Provide the [X, Y] coordinate of the cell's center where the given text is located.  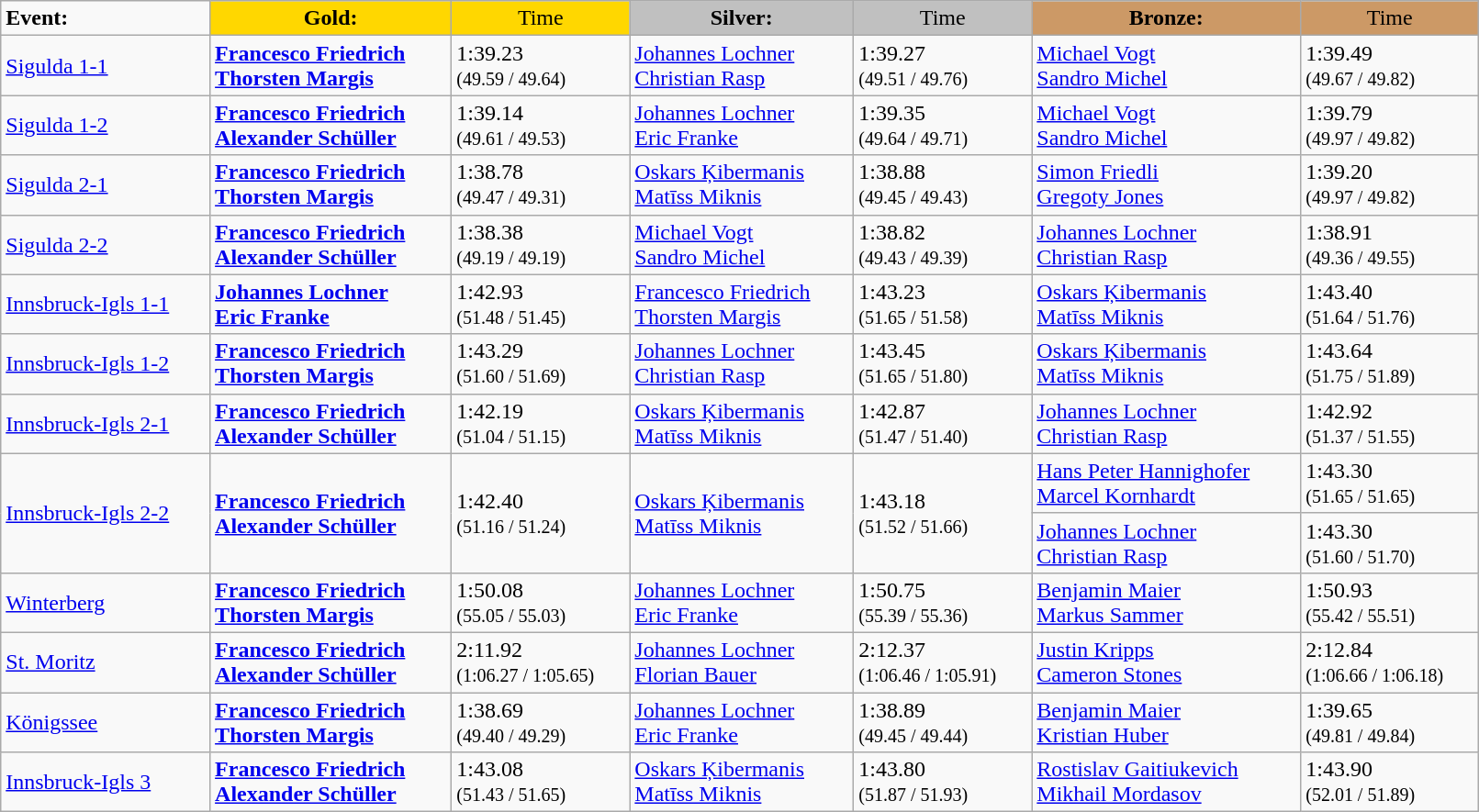
1:43.40(51.64 / 51.76) [1390, 305]
1:43.80(51.87 / 51.93) [943, 782]
1:42.19(51.04 / 51.15) [541, 424]
Innsbruck-Igls 1-1 [106, 305]
1:42.93(51.48 / 51.45) [541, 305]
Sigulda 1-1 [106, 66]
1:39.65(49.81 / 49.84) [1390, 721]
Gold: [331, 18]
St. Moritz [106, 662]
Sigulda 2-2 [106, 244]
Winterberg [106, 602]
1:43.64(51.75 / 51.89) [1390, 363]
Innsbruck-Igls 2-1 [106, 424]
1:43.29(51.60 / 51.69) [541, 363]
Innsbruck-Igls 1-2 [106, 363]
Rostislav GaitiukevichMikhail Mordasov [1166, 782]
Sigulda 2-1 [106, 185]
1:50.08(55.05 / 55.03) [541, 602]
1:38.91(49.36 / 49.55) [1390, 244]
1:43.23(51.65 / 51.58) [943, 305]
Silver: [742, 18]
1:39.79(49.97 / 49.82) [1390, 125]
1:43.30(51.60 / 51.70) [1390, 543]
1:39.20(49.97 / 49.82) [1390, 185]
1:38.82(49.43 / 49.39) [943, 244]
Benjamin MaierMarkus Sammer [1166, 602]
1:39.35(49.64 / 49.71) [943, 125]
Innsbruck-Igls 3 [106, 782]
Bronze: [1166, 18]
1:43.90(52.01 / 51.89) [1390, 782]
2:12.84(1:06.66 / 1:06.18) [1390, 662]
Simon FriedliGregoty Jones [1166, 185]
1:38.88(49.45 / 49.43) [943, 185]
Johannes LochnerFlorian Bauer [742, 662]
Benjamin MaierKristian Huber [1166, 721]
1:42.87(51.47 / 51.40) [943, 424]
Innsbruck-Igls 2-2 [106, 513]
1:42.40(51.16 / 51.24) [541, 513]
1:39.49(49.67 / 49.82) [1390, 66]
Hans Peter HannighoferMarcel Kornhardt [1166, 483]
Königssee [106, 721]
2:11.92(1:06.27 / 1:05.65) [541, 662]
1:38.69(49.40 / 49.29) [541, 721]
Justin KrippsCameron Stones [1166, 662]
1:38.78(49.47 / 49.31) [541, 185]
1:39.27(49.51 / 49.76) [943, 66]
1:42.92(51.37 / 51.55) [1390, 424]
2:12.37(1:06.46 / 1:05.91) [943, 662]
1:43.45(51.65 / 51.80) [943, 363]
1:43.08(51.43 / 51.65) [541, 782]
1:38.38(49.19 / 49.19) [541, 244]
1:43.18(51.52 / 51.66) [943, 513]
Sigulda 1-2 [106, 125]
1:50.75(55.39 / 55.36) [943, 602]
1:50.93(55.42 / 55.51) [1390, 602]
1:39.14(49.61 / 49.53) [541, 125]
1:38.89(49.45 / 49.44) [943, 721]
1:39.23(49.59 / 49.64) [541, 66]
Event: [106, 18]
1:43.30(51.65 / 51.65) [1390, 483]
